Search for the cell housing the specified text and yield its [X, Y] center coordinate. 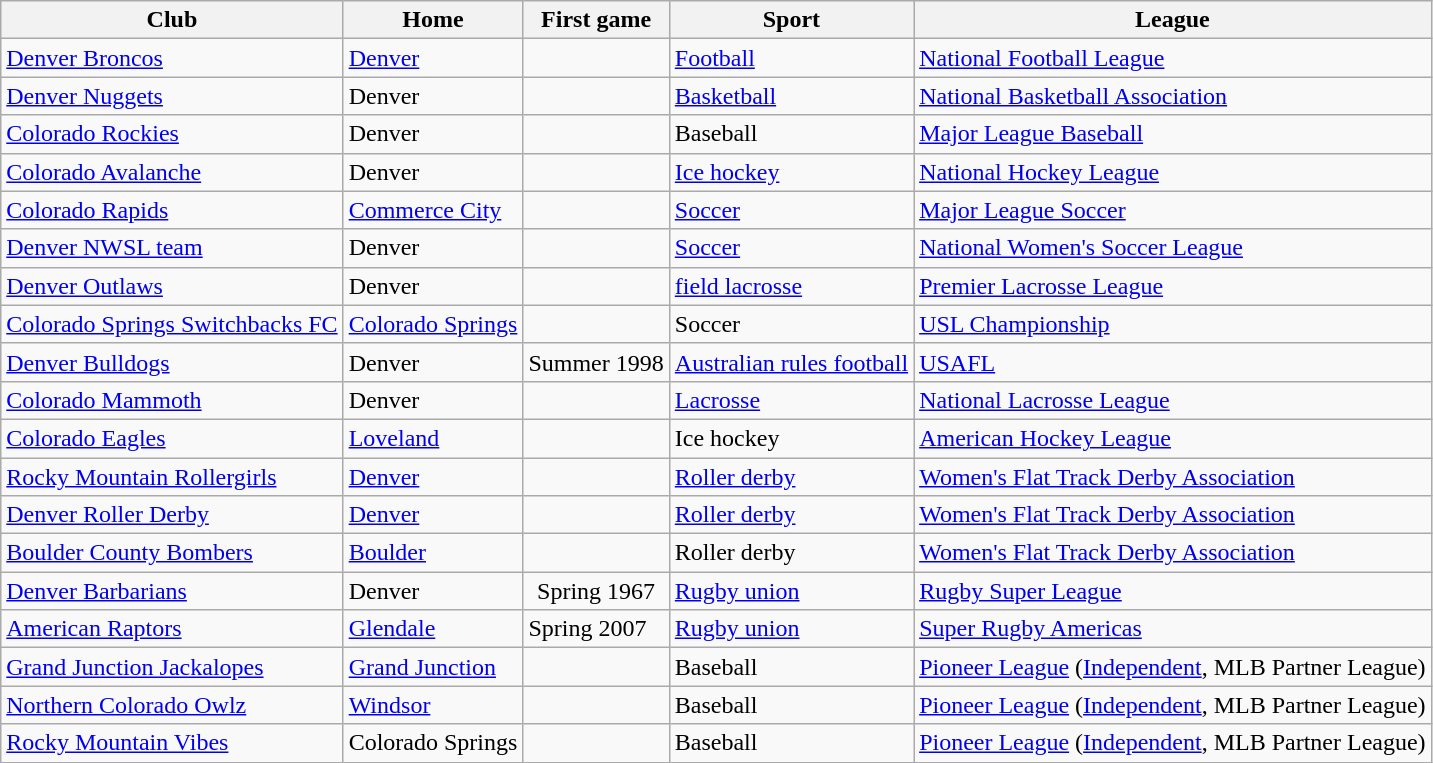
Denver Broncos [172, 58]
Glendale [433, 629]
Grand Junction Jackalopes [172, 667]
Spring 1967 [596, 591]
Basketball [791, 96]
Summer 1998 [596, 362]
Club [172, 20]
Super Rugby Americas [1173, 629]
Major League Baseball [1173, 134]
Grand Junction [433, 667]
Denver Roller Derby [172, 515]
Rocky Mountain Rollergirls [172, 477]
Colorado Eagles [172, 438]
Windsor [433, 705]
American Hockey League [1173, 438]
Boulder [433, 553]
Lacrosse [791, 400]
Major League Soccer [1173, 210]
Denver Outlaws [172, 286]
Spring 2007 [596, 629]
field lacrosse [791, 286]
National Basketball Association [1173, 96]
American Raptors [172, 629]
Colorado Rockies [172, 134]
Sport [791, 20]
Commerce City [433, 210]
Australian rules football [791, 362]
National Hockey League [1173, 172]
Northern Colorado Owlz [172, 705]
National Football League [1173, 58]
Home [433, 20]
Colorado Mammoth [172, 400]
Loveland [433, 438]
League [1173, 20]
Denver NWSL team [172, 248]
National Women's Soccer League [1173, 248]
Rugby Super League [1173, 591]
Denver Barbarians [172, 591]
Denver Bulldogs [172, 362]
Premier Lacrosse League [1173, 286]
USAFL [1173, 362]
National Lacrosse League [1173, 400]
Rocky Mountain Vibes [172, 743]
Colorado Springs Switchbacks FC [172, 324]
Denver Nuggets [172, 96]
Colorado Avalanche [172, 172]
Colorado Rapids [172, 210]
First game [596, 20]
USL Championship [1173, 324]
Football [791, 58]
Boulder County Bombers [172, 553]
